Identify which cell holds the provided text, then report its [X, Y] central coordinate. 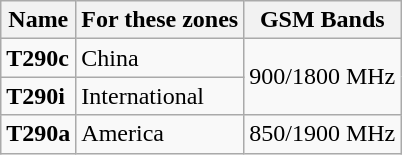
China [160, 58]
International [160, 96]
900/1800 MHz [322, 77]
America [160, 134]
T290a [38, 134]
850/1900 MHz [322, 134]
Name [38, 20]
GSM Bands [322, 20]
T290i [38, 96]
T290c [38, 58]
For these zones [160, 20]
